From the cell containing the given text, extract its center point as [X, Y] coordinate. 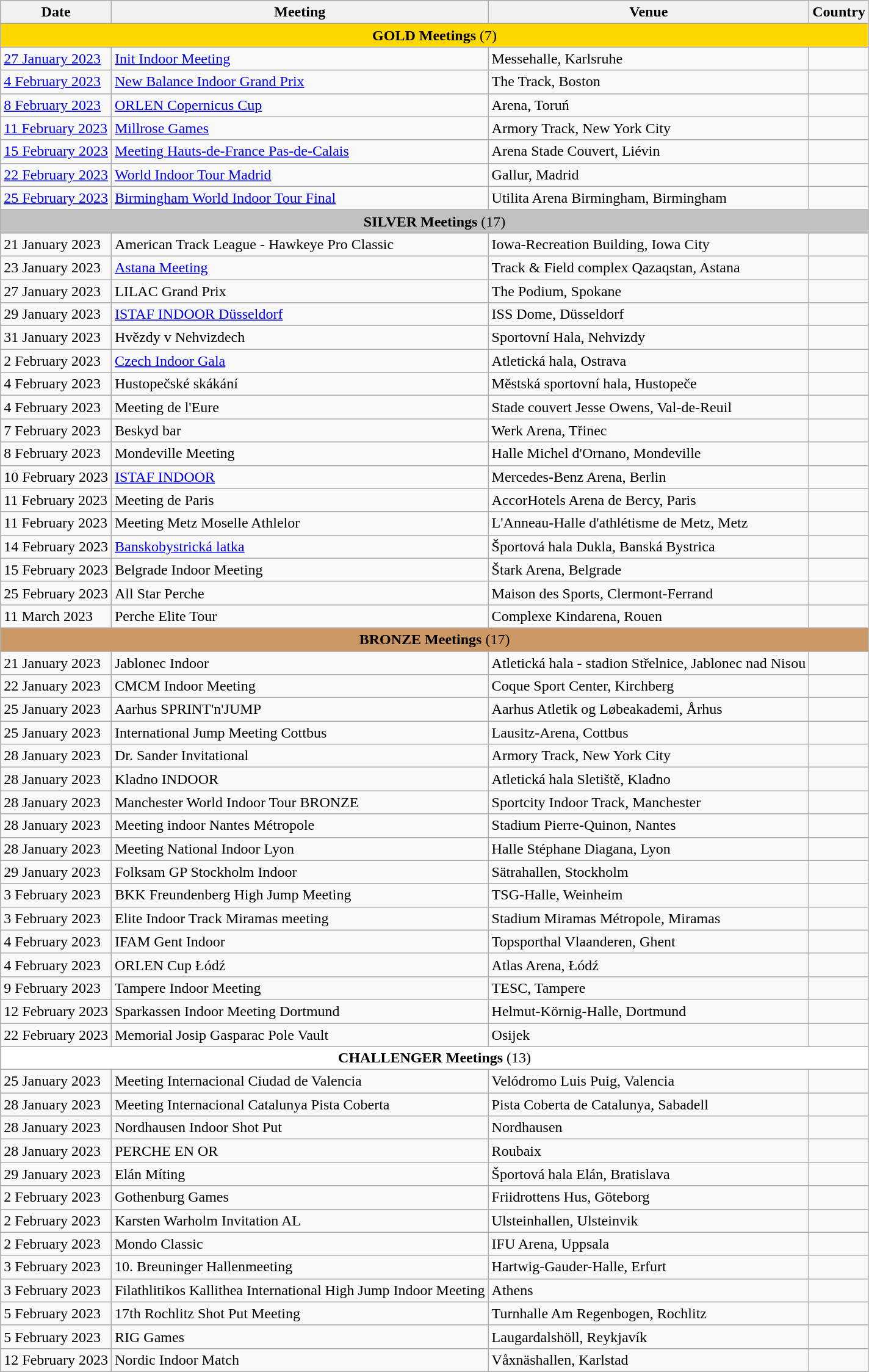
Laugardalshöll, Reykjavík [649, 1337]
ISTAF INDOOR [300, 477]
ORLEN Cup Łódź [300, 965]
Millrose Games [300, 128]
Velódromo Luis Puig, Valencia [649, 1081]
BKK Freundenberg High Jump Meeting [300, 895]
22 January 2023 [56, 686]
Karsten Warholm Invitation AL [300, 1221]
ORLEN Copernicus Cup [300, 105]
Sportcity Indoor Track, Manchester [649, 802]
All Star Perche [300, 593]
9 February 2023 [56, 988]
Halle Michel d'Ornano, Mondeville [649, 454]
Meeting indoor Nantes Métropole [300, 826]
Helmut-Körnig-Halle, Dortmund [649, 1011]
Mercedes-Benz Arena, Berlin [649, 477]
Manchester World Indoor Tour BRONZE [300, 802]
Atletická hala Sletiště, Kladno [649, 779]
Meeting Internacional Ciudad de Valencia [300, 1081]
Gothenburg Games [300, 1197]
10. Breuninger Hallenmeeting [300, 1267]
Folksam GP Stockholm Indoor [300, 872]
Meeting Metz Moselle Athlelor [300, 523]
Date [56, 12]
Sätrahallen, Stockholm [649, 872]
PERCHE EN OR [300, 1151]
Venue [649, 12]
Filathlitikos Kallithea International High Jump Indoor Meeting [300, 1290]
Dr. Sander Invitational [300, 756]
International Jump Meeting Cottbus [300, 733]
Stadium Miramas Métropole, Miramas [649, 918]
AccorHotels Arena de Bercy, Paris [649, 500]
Nordhausen [649, 1128]
Banskobystrická latka [300, 546]
ISTAF INDOOR Düsseldorf [300, 314]
GOLD Meetings (7) [434, 35]
Elite Indoor Track Miramas meeting [300, 918]
Ulsteinhallen, Ulsteinvik [649, 1221]
TSG-Halle, Weinheim [649, 895]
New Balance Indoor Grand Prix [300, 82]
Atletická hala - stadion Střelnice, Jablonec nad Nisou [649, 662]
Jablonec Indoor [300, 662]
Country [839, 12]
L'Anneau-Halle d'athlétisme de Metz, Metz [649, 523]
Hvězdy v Nehvizdech [300, 338]
11 March 2023 [56, 616]
SILVER Meetings (17) [434, 221]
IFU Arena, Uppsala [649, 1244]
Memorial Josip Gasparac Pole Vault [300, 1035]
7 February 2023 [56, 430]
Hustopečské skákání [300, 384]
Osijek [649, 1035]
Aarhus SPRINT'n'JUMP [300, 710]
Meeting National Indoor Lyon [300, 849]
10 February 2023 [56, 477]
Beskyd bar [300, 430]
RIG Games [300, 1337]
Športová hala Dukla, Banská Bystrica [649, 546]
Športová hala Elán, Bratislava [649, 1174]
LILAC Grand Prix [300, 291]
Sparkassen Indoor Meeting Dortmund [300, 1011]
Mondo Classic [300, 1244]
Stadium Pierre-Quinon, Nantes [649, 826]
Perche Elite Tour [300, 616]
Aarhus Atletik og Løbeakademi, Århus [649, 710]
Atletická hala, Ostrava [649, 361]
Hartwig-Gauder-Halle, Erfurt [649, 1267]
Messehalle, Karlsruhe [649, 59]
Meeting Internacional Catalunya Pista Coberta [300, 1105]
The Podium, Spokane [649, 291]
The Track, Boston [649, 82]
IFAM Gent Indoor [300, 942]
Elán Míting [300, 1174]
Init Indoor Meeting [300, 59]
TESC, Tampere [649, 988]
Maison des Sports, Clermont-Ferrand [649, 593]
Complexe Kindarena, Rouen [649, 616]
Arena Stade Couvert, Liévin [649, 151]
Iowa-Recreation Building, Iowa City [649, 244]
Halle Stéphane Diagana, Lyon [649, 849]
Nordhausen Indoor Shot Put [300, 1128]
Roubaix [649, 1151]
Stade couvert Jesse Owens, Val-de-Reuil [649, 407]
Topsporthal Vlaanderen, Ghent [649, 942]
ISS Dome, Düsseldorf [649, 314]
23 January 2023 [56, 267]
Czech Indoor Gala [300, 361]
American Track League - Hawkeye Pro Classic [300, 244]
Meeting [300, 12]
Birmingham World Indoor Tour Final [300, 198]
CHALLENGER Meetings (13) [434, 1058]
Tampere Indoor Meeting [300, 988]
World Indoor Tour Madrid [300, 175]
14 February 2023 [56, 546]
Meeting de Paris [300, 500]
Friidrottens Hus, Göteborg [649, 1197]
Mondeville Meeting [300, 454]
Track & Field complex Qazaqstan, Astana [649, 267]
Utilita Arena Birmingham, Birmingham [649, 198]
Arena, Toruń [649, 105]
31 January 2023 [56, 338]
Meeting de l'Eure [300, 407]
Werk Arena, Třinec [649, 430]
17th Rochlitz Shot Put Meeting [300, 1313]
Coque Sport Center, Kirchberg [649, 686]
Meeting Hauts-de-France Pas-de-Calais [300, 151]
Våxnäshallen, Karlstad [649, 1360]
CMCM Indoor Meeting [300, 686]
Nordic Indoor Match [300, 1360]
Belgrade Indoor Meeting [300, 570]
Kladno INDOOR [300, 779]
Pista Coberta de Catalunya, Sabadell [649, 1105]
Štark Arena, Belgrade [649, 570]
Athens [649, 1290]
Astana Meeting [300, 267]
Městská sportovní hala, Hustopeče [649, 384]
Atlas Arena, Łódź [649, 965]
Turnhalle Am Regenbogen, Rochlitz [649, 1313]
BRONZE Meetings (17) [434, 639]
Sportovní Hala, Nehvizdy [649, 338]
Gallur, Madrid [649, 175]
Lausitz-Arena, Cottbus [649, 733]
